Identify which cell holds the provided text, then report its (x, y) central coordinate. 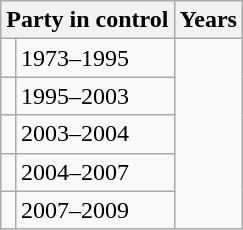
2004–2007 (94, 172)
Party in control (88, 20)
2007–2009 (94, 210)
1995–2003 (94, 96)
2003–2004 (94, 134)
Years (208, 20)
1973–1995 (94, 58)
